For the text-containing cell, return its midpoint in [X, Y] coordinate format. 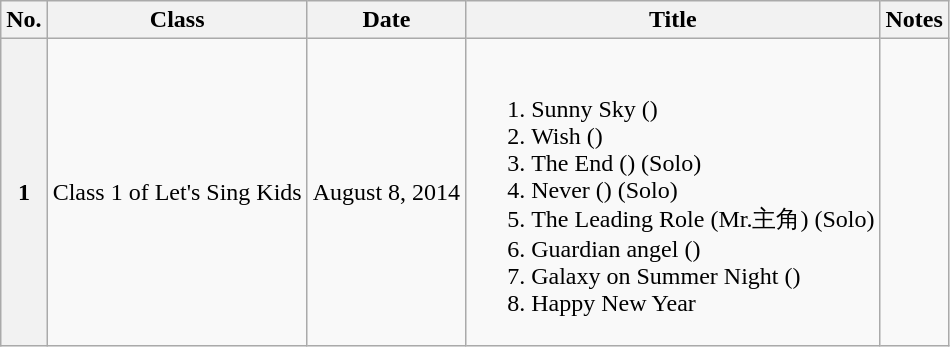
Notes [914, 20]
Sunny Sky ()Wish ()The End () (Solo)Never () (Solo)The Leading Role (Mr.主角) (Solo)Guardian angel ()Galaxy on Summer Night ()Happy New Year [673, 192]
No. [24, 20]
1 [24, 192]
Class 1 of Let's Sing Kids [177, 192]
August 8, 2014 [386, 192]
Title [673, 20]
Class [177, 20]
Date [386, 20]
